Find where the given text appears and provide that cell's center as (x, y) coordinate. 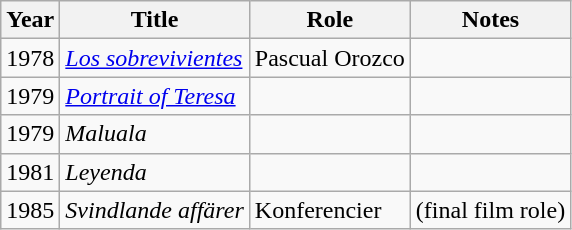
Portrait of Teresa (154, 96)
Notes (490, 20)
Title (154, 20)
Leyenda (154, 172)
1978 (30, 58)
1985 (30, 210)
Role (330, 20)
(final film role) (490, 210)
Year (30, 20)
Pascual Orozco (330, 58)
Svindlande affärer (154, 210)
Maluala (154, 134)
1981 (30, 172)
Konferencier (330, 210)
Los sobrevivientes (154, 58)
